Provide the (x, y) coordinate of the cell's center where the given text is located.  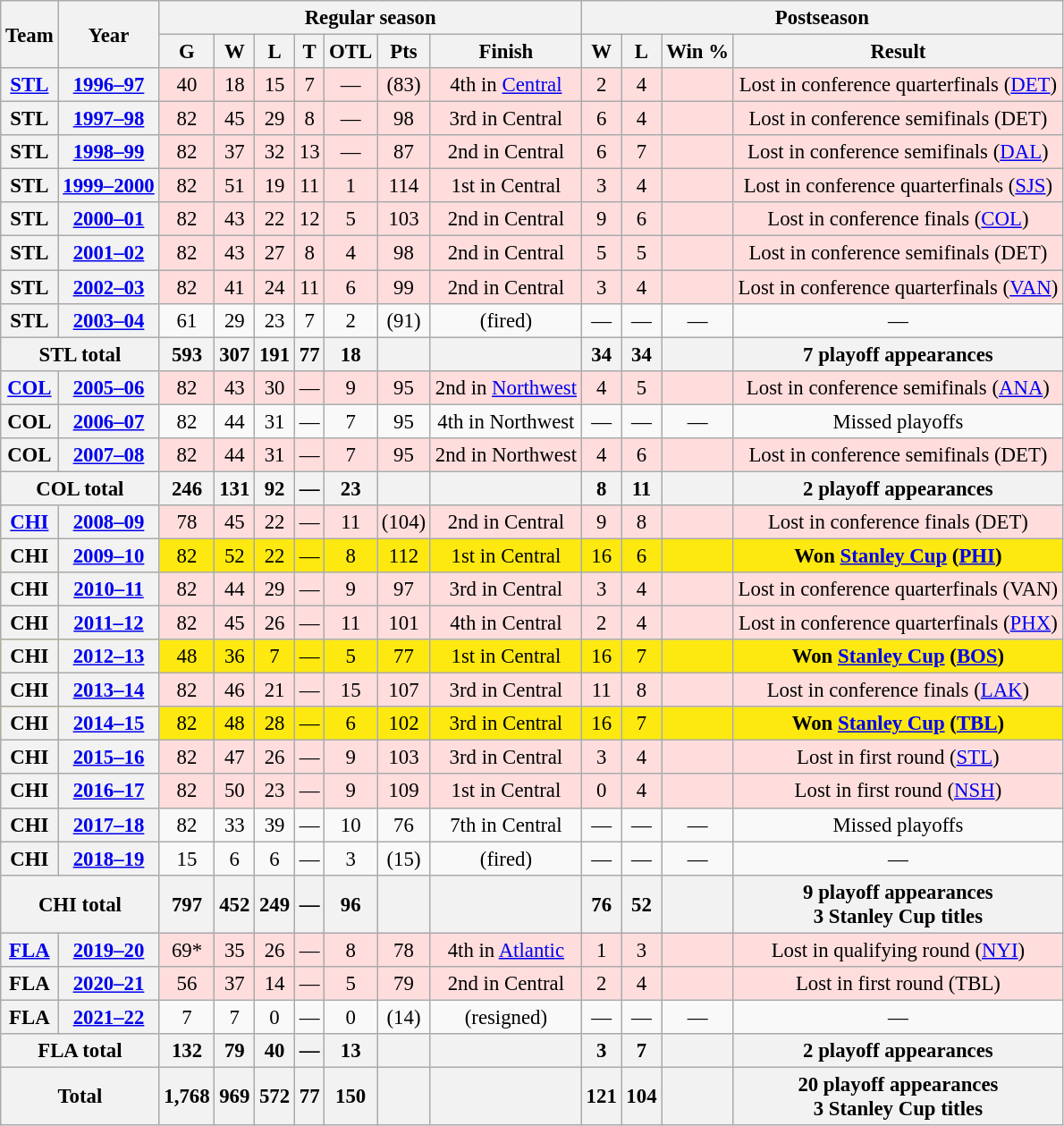
FLA total (80, 1051)
92 (275, 488)
969 (234, 1096)
27 (275, 253)
2006–07 (109, 421)
131 (234, 488)
104 (642, 1096)
2017–18 (109, 825)
(91) (404, 320)
307 (234, 354)
14 (275, 984)
33 (234, 825)
1999–2000 (109, 186)
Lost in conference finals (DET) (898, 522)
32 (275, 152)
69* (187, 950)
2002–03 (109, 287)
150 (350, 1096)
2003–04 (109, 320)
OTL (350, 52)
2014–15 (109, 724)
41 (234, 287)
30 (275, 387)
Result (898, 52)
2020–21 (109, 984)
97 (404, 589)
121 (601, 1096)
99 (404, 287)
Lost in conference semifinals (DAL) (898, 152)
(14) (404, 1017)
7 playoff appearances (898, 354)
47 (234, 758)
50 (234, 792)
28 (275, 724)
Lost in qualifying round (NYI) (898, 950)
56 (187, 984)
Lost in conference quarterfinals (PHX) (898, 623)
4th in Atlantic (506, 950)
2000–01 (109, 219)
(resigned) (506, 1017)
2012–13 (109, 656)
Lost in conference semifinals (ANA) (898, 387)
Year (109, 34)
132 (187, 1051)
2009–10 (109, 555)
Lost in conference quarterfinals (DET) (898, 85)
Regular season (370, 18)
191 (275, 354)
36 (234, 656)
9 playoff appearances3 Stanley Cup titles (898, 903)
Postseason (822, 18)
2011–12 (109, 623)
96 (350, 903)
24 (275, 287)
Lost in first round (STL) (898, 758)
T (309, 52)
2015–16 (109, 758)
246 (187, 488)
(83) (404, 85)
61 (187, 320)
1997–98 (109, 119)
2021–22 (109, 1017)
Total (80, 1096)
2013–14 (109, 690)
2016–17 (109, 792)
7th in Central (506, 825)
2018–19 (109, 859)
Won Stanley Cup (TBL) (898, 724)
2008–09 (109, 522)
Won Stanley Cup (PHI) (898, 555)
1,768 (187, 1096)
109 (404, 792)
2019–20 (109, 950)
Lost in first round (TBL) (898, 984)
452 (234, 903)
(15) (404, 859)
12 (309, 219)
112 (404, 555)
STL total (80, 354)
10 (350, 825)
Finish (506, 52)
4th in Northwest (506, 421)
21 (275, 690)
35 (234, 950)
572 (275, 1096)
2007–08 (109, 455)
249 (275, 903)
Win % (697, 52)
Pts (404, 52)
51 (234, 186)
1998–99 (109, 152)
114 (404, 186)
797 (187, 903)
Lost in conference finals (COL) (898, 219)
Lost in conference quarterfinals (SJS) (898, 186)
Lost in conference finals (LAK) (898, 690)
2010–11 (109, 589)
CHI total (80, 903)
107 (404, 690)
101 (404, 623)
46 (234, 690)
593 (187, 354)
Lost in first round (NSH) (898, 792)
102 (404, 724)
G (187, 52)
Team (30, 34)
(104) (404, 522)
39 (275, 825)
2001–02 (109, 253)
2005–06 (109, 387)
1996–97 (109, 85)
19 (275, 186)
20 playoff appearances3 Stanley Cup titles (898, 1096)
COL total (80, 488)
87 (404, 152)
Won Stanley Cup (BOS) (898, 656)
